Determine the (x, y) coordinate at the center of the cell enclosing the given text.  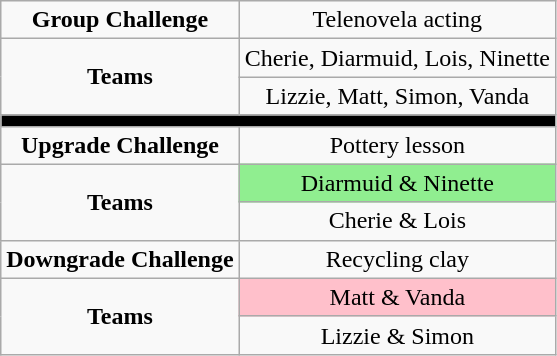
Telenovela acting (397, 20)
Lizzie & Simon (397, 335)
Downgrade Challenge (120, 259)
Pottery lesson (397, 145)
Matt & Vanda (397, 297)
Lizzie, Matt, Simon, Vanda (397, 96)
Recycling clay (397, 259)
Group Challenge (120, 20)
Cherie, Diarmuid, Lois, Ninette (397, 58)
Upgrade Challenge (120, 145)
Cherie & Lois (397, 221)
Diarmuid & Ninette (397, 183)
